Capture the cell that displays the provided text and extract its (X, Y) central coordinate. 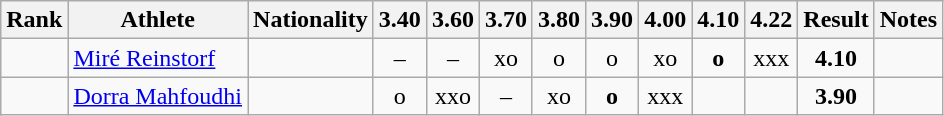
3.60 (452, 20)
Notes (908, 20)
Rank (34, 20)
3.70 (506, 20)
4.22 (772, 20)
Miré Reinstorf (158, 58)
3.40 (400, 20)
Nationality (311, 20)
4.00 (666, 20)
Dorra Mahfoudhi (158, 96)
3.80 (558, 20)
xxo (452, 96)
Result (836, 20)
Athlete (158, 20)
